For the text-containing cell, return its midpoint in (X, Y) coordinate format. 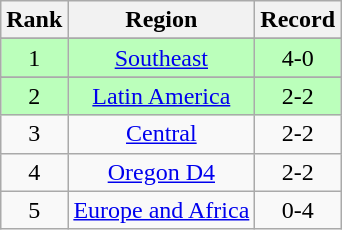
Record (298, 20)
Region (162, 20)
4-0 (298, 58)
Central (162, 134)
5 (34, 210)
Latin America (162, 96)
Oregon D4 (162, 172)
0-4 (298, 210)
Southeast (162, 58)
4 (34, 172)
Europe and Africa (162, 210)
1 (34, 58)
3 (34, 134)
2 (34, 96)
Rank (34, 20)
